Capture the cell that displays the provided text and extract its [x, y] central coordinate. 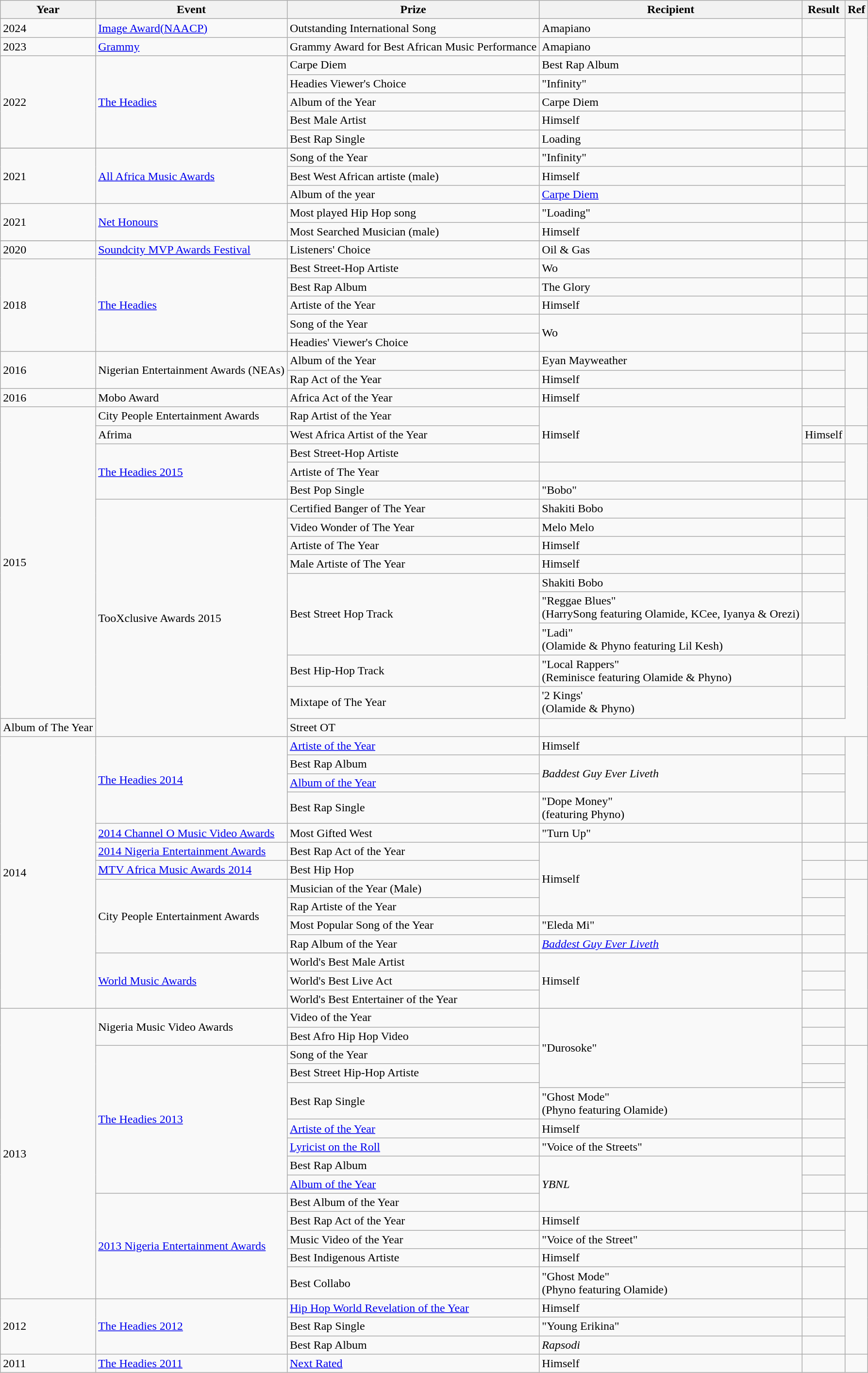
Ref [856, 10]
"Dope Money" (featuring Phyno) [671, 808]
2024 [48, 28]
Video Wonder of The Year [413, 527]
Nigeria Music Video Awards [191, 1027]
MTV Africa Music Awards 2014 [191, 870]
2023 [48, 47]
The Headies 2012 [191, 1326]
"Eleda Mi" [671, 925]
The Headies 2011 [191, 1363]
Best Pop Single [413, 490]
Rap Act of the Year [413, 379]
Best Hip Hop [413, 870]
Best Afro Hip Hop Video [413, 1036]
"Bobo" [671, 490]
Best Album of the Year [413, 1203]
Rap Artiste of the Year [413, 907]
World's Best Entertainer of the Year [413, 999]
Hip Hop World Revelation of the Year [413, 1308]
World Music Awards [191, 981]
Grammy Award for Best African Music Performance [413, 47]
Mobo Award [191, 398]
"Turn Up" [671, 833]
The Headies 2015 [191, 471]
Rap Artist of the Year [413, 416]
Certified Banger of The Year [413, 508]
Most Gifted West [413, 833]
Best West African artiste (male) [413, 176]
2014 Channel O Music Video Awards [191, 833]
The Glory [671, 287]
Image Award(NAACP) [191, 28]
The Headies 2014 [191, 780]
Lyricist on the Roll [413, 1147]
The Headies 2013 [191, 1119]
Listeners' Choice [413, 250]
Result [823, 10]
Best Hip-Hop Track [413, 671]
Best Collabo [413, 1283]
2018 [48, 305]
"Durosoke" [671, 1048]
Eyan Mayweather [671, 361]
Recipient [671, 10]
Street OT [413, 727]
Album of the year [413, 194]
2013 Nigeria Entertainment Awards [191, 1246]
Best Male Artist [413, 120]
Album of The Year [48, 727]
2012 [48, 1326]
2014 [48, 872]
Most Searched Musician (male) [413, 232]
Loading [671, 139]
Best Street Hip-Hop Artiste [413, 1073]
2011 [48, 1363]
Most played Hip Hop song [413, 213]
"Reggae Blues"(HarrySong featuring Olamide, KCee, Iyanya & Orezi) [671, 608]
Rap Album of the Year [413, 944]
Soundcity MVP Awards Festival [191, 250]
"Local Rappers"(Reminisce featuring Olamide & Phyno) [671, 671]
Afrima [191, 435]
Outstanding International Song [413, 28]
World's Best Male Artist [413, 962]
"Loading" [671, 213]
2020 [48, 250]
Headies' Viewer's Choice [413, 342]
"Voice of the Streets" [671, 1147]
TooXclusive Awards 2015 [191, 618]
Musician of the Year (Male) [413, 888]
Grammy [191, 47]
2015 [48, 562]
Video of the Year [413, 1018]
World's Best Live Act [413, 981]
Oil & Gas [671, 250]
2014 Nigeria Entertainment Awards [191, 851]
Net Honours [191, 222]
Male Artiste of The Year [413, 564]
Melo Melo [671, 527]
Next Rated [413, 1363]
YBNL [671, 1184]
'2 Kings'(Olamide & Phyno) [671, 702]
Rapsodi [671, 1345]
Most Popular Song of the Year [413, 925]
Prize [413, 10]
Africa Act of the Year [413, 398]
Headies Viewer's Choice [413, 84]
Best Indigenous Artiste [413, 1258]
Mixtape of The Year [413, 702]
"Young Erikina" [671, 1326]
West Africa Artist of the Year [413, 435]
Event [191, 10]
Year [48, 10]
Nigerian Entertainment Awards (NEAs) [191, 370]
"Ladi"(Olamide & Phyno featuring Lil Kesh) [671, 639]
All Africa Music Awards [191, 176]
Music Video of the Year [413, 1239]
Best Street Hop Track [413, 614]
2022 [48, 102]
2013 [48, 1154]
"Voice of the Street" [671, 1239]
